Detect which cell encompasses the target text, then output its (x, y) center coordinate. 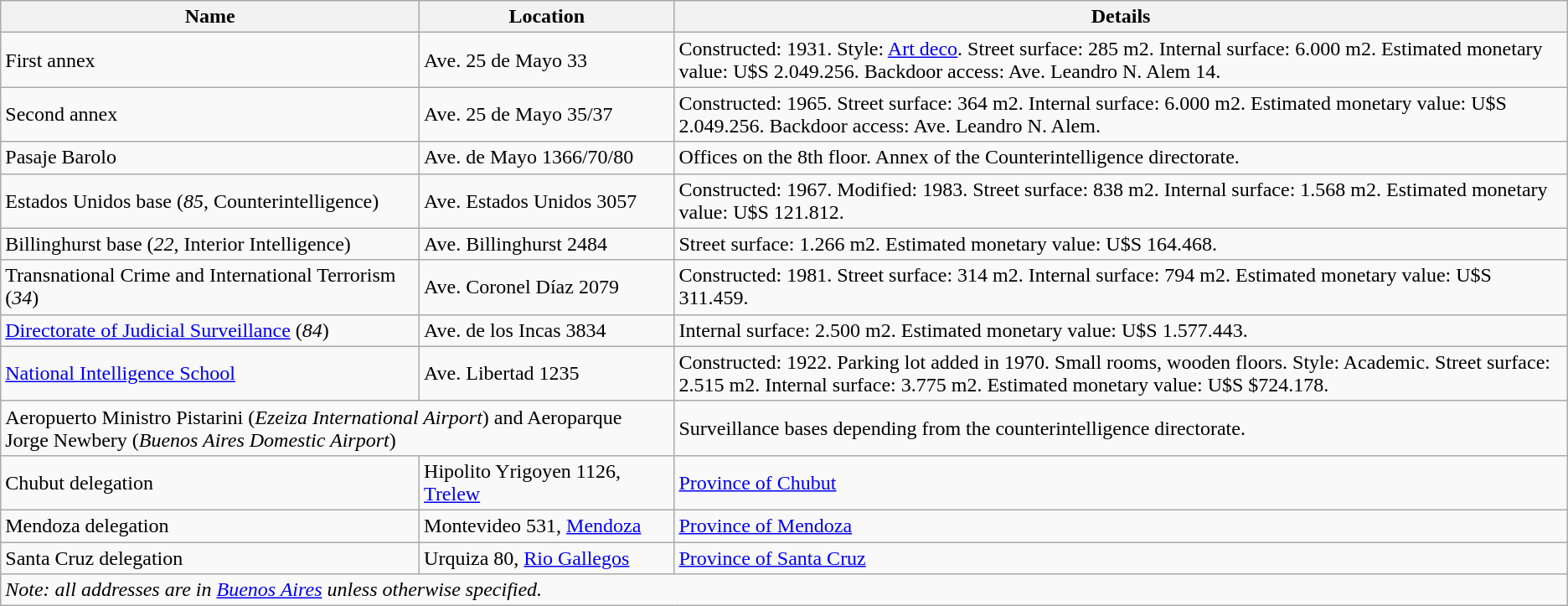
Pasaje Barolo (210, 158)
Constructed: 1981. Street surface: 314 m2. Internal surface: 794 m2. Estimated monetary value: U$S 311.459. (1121, 287)
Offices on the 8th floor. Annex of the Counterintelligence directorate. (1121, 158)
Ave. Billinghurst 2484 (547, 244)
Ave. Libertad 1235 (547, 374)
Billinghurst base (22, Interior Intelligence) (210, 244)
Ave. de los Incas 3834 (547, 330)
Mendoza delegation (210, 526)
Province of Chubut (1121, 483)
Internal surface: 2.500 m2. Estimated monetary value: U$S 1.577.443. (1121, 330)
Ave. 25 de Mayo 33 (547, 60)
Estados Unidos base (85, Counterintelligence) (210, 201)
Ave. Coronel Díaz 2079 (547, 287)
Constructed: 1967. Modified: 1983. Street surface: 838 m2. Internal surface: 1.568 m2. Estimated monetary value: U$S 121.812. (1121, 201)
First annex (210, 60)
Directorate of Judicial Surveillance (84) (210, 330)
Note: all addresses are in Buenos Aires unless otherwise specified. (784, 590)
National Intelligence School (210, 374)
Transnational Crime and International Terrorism (34) (210, 287)
Hipolito Yrigoyen 1126, Trelew (547, 483)
Second annex (210, 114)
Province of Santa Cruz (1121, 557)
Name (210, 17)
Street surface: 1.266 m2. Estimated monetary value: U$S 164.468. (1121, 244)
Chubut delegation (210, 483)
Ave. de Mayo 1366/70/80 (547, 158)
Ave. Estados Unidos 3057 (547, 201)
Surveillance bases depending from the counterintelligence directorate. (1121, 427)
Ave. 25 de Mayo 35/37 (547, 114)
Santa Cruz delegation (210, 557)
Aeropuerto Ministro Pistarini (Ezeiza International Airport) and Aeroparque Jorge Newbery (Buenos Aires Domestic Airport) (338, 427)
Province of Mendoza (1121, 526)
Urquiza 80, Rio Gallegos (547, 557)
Location (547, 17)
Details (1121, 17)
Montevideo 531, Mendoza (547, 526)
